Find where the given text appears and provide that cell's center as [X, Y] coordinate. 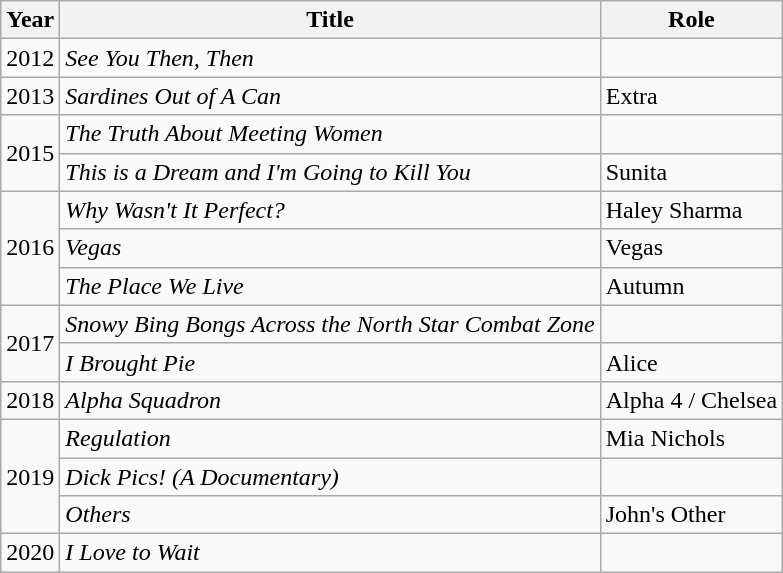
This is a Dream and I'm Going to Kill You [330, 172]
Alpha Squadron [330, 400]
See You Then, Then [330, 58]
Title [330, 20]
Sunita [691, 172]
Regulation [330, 438]
Autumn [691, 286]
I Brought Pie [330, 362]
2015 [30, 153]
I Love to Wait [330, 553]
Alice [691, 362]
Role [691, 20]
Haley Sharma [691, 210]
Sardines Out of A Can [330, 96]
Extra [691, 96]
2020 [30, 553]
2019 [30, 476]
2016 [30, 248]
Others [330, 515]
The Truth About Meeting Women [330, 134]
2018 [30, 400]
2013 [30, 96]
John's Other [691, 515]
Dick Pics! (A Documentary) [330, 477]
2017 [30, 343]
Mia Nichols [691, 438]
Snowy Bing Bongs Across the North Star Combat Zone [330, 324]
2012 [30, 58]
Year [30, 20]
Alpha 4 / Chelsea [691, 400]
Why Wasn't It Perfect? [330, 210]
The Place We Live [330, 286]
